Output the [X, Y] coordinate of the center of the cell containing the given text.  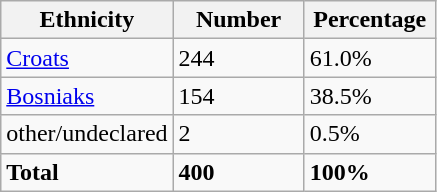
244 [238, 58]
Croats [87, 58]
Bosniaks [87, 96]
Ethnicity [87, 20]
100% [370, 172]
Number [238, 20]
154 [238, 96]
Total [87, 172]
other/undeclared [87, 134]
400 [238, 172]
61.0% [370, 58]
38.5% [370, 96]
2 [238, 134]
0.5% [370, 134]
Percentage [370, 20]
